Search for the cell housing the specified text and yield its (X, Y) center coordinate. 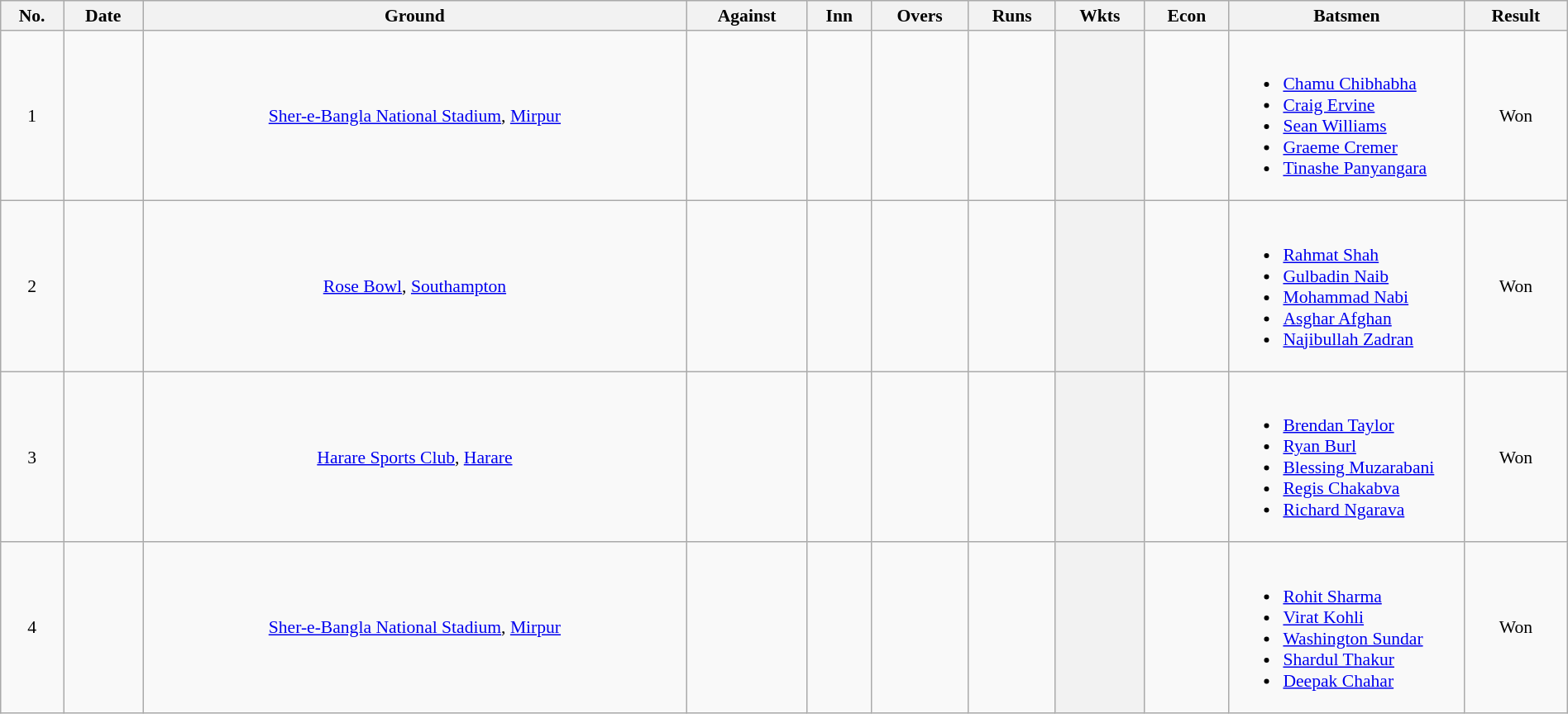
3 (32, 457)
2 (32, 286)
Batsmen (1346, 16)
4 (32, 628)
Ground (415, 16)
Inn (839, 16)
Runs (1012, 16)
Wkts (1100, 16)
Econ (1186, 16)
Overs (920, 16)
Result (1517, 16)
Date (103, 16)
Brendan TaylorRyan BurlBlessing MuzarabaniRegis ChakabvaRichard Ngarava (1346, 457)
Harare Sports Club, Harare (415, 457)
Rahmat ShahGulbadin NaibMohammad NabiAsghar AfghanNajibullah Zadran (1346, 286)
Against (747, 16)
Chamu ChibhabhaCraig ErvineSean WilliamsGraeme CremerTinashe Panyangara (1346, 116)
1 (32, 116)
Rose Bowl, Southampton (415, 286)
Rohit SharmaVirat KohliWashington SundarShardul ThakurDeepak Chahar (1346, 628)
No. (32, 16)
